Find where the given text appears and provide that cell's center as (x, y) coordinate. 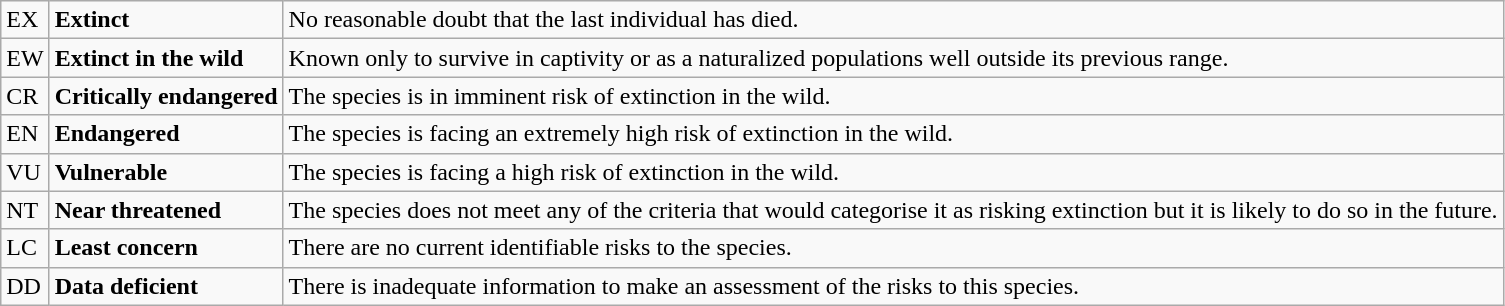
EN (25, 134)
Extinct (166, 20)
Extinct in the wild (166, 58)
DD (25, 286)
The species does not meet any of the criteria that would categorise it as risking extinction but it is likely to do so in the future. (893, 210)
Vulnerable (166, 172)
Near threatened (166, 210)
Known only to survive in captivity or as a naturalized populations well outside its previous range. (893, 58)
No reasonable doubt that the last individual has died. (893, 20)
NT (25, 210)
Endangered (166, 134)
LC (25, 248)
There are no current identifiable risks to the species. (893, 248)
Least concern (166, 248)
The species is facing a high risk of extinction in the wild. (893, 172)
There is inadequate information to make an assessment of the risks to this species. (893, 286)
The species is facing an extremely high risk of extinction in the wild. (893, 134)
CR (25, 96)
EX (25, 20)
EW (25, 58)
The species is in imminent risk of extinction in the wild. (893, 96)
Critically endangered (166, 96)
VU (25, 172)
Data deficient (166, 286)
